Detect which cell encompasses the target text, then output its (x, y) center coordinate. 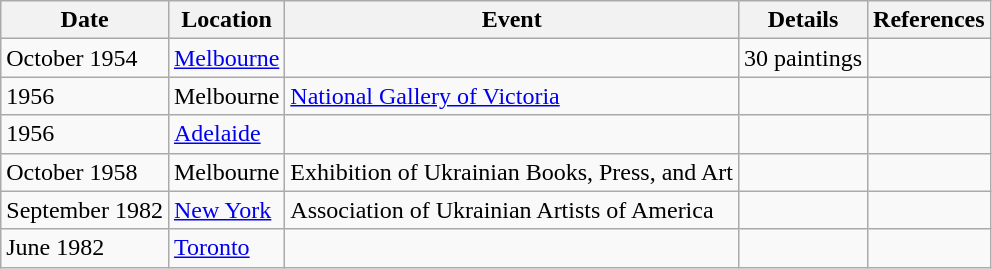
Association of Ukrainian Artists of America (512, 210)
October 1958 (85, 172)
Adelaide (226, 134)
National Gallery of Victoria (512, 96)
New York (226, 210)
30 paintings (804, 58)
Exhibition of Ukrainian Books, Press, and Art (512, 172)
Date (85, 20)
June 1982 (85, 248)
Event (512, 20)
Location (226, 20)
September 1982 (85, 210)
October 1954 (85, 58)
Details (804, 20)
References (930, 20)
Toronto (226, 248)
